Find where the given text appears and provide that cell's center as (x, y) coordinate. 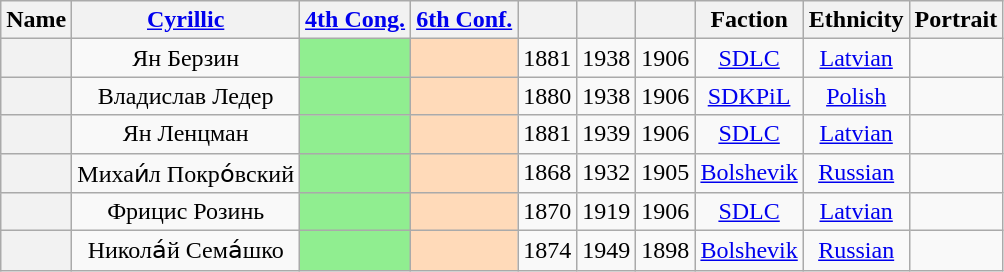
1905 (666, 173)
1868 (548, 173)
1874 (548, 251)
1898 (666, 251)
1932 (606, 173)
Никола́й Сема́шко (186, 251)
Владислав Ледер (186, 96)
1919 (606, 212)
1870 (548, 212)
1880 (548, 96)
SDKPiL (749, 96)
Portrait (956, 20)
Polish (856, 96)
1939 (606, 134)
Faction (749, 20)
Cyrillic (186, 20)
6th Conf. (464, 20)
Фрицис Розинь (186, 212)
Ян Берзин (186, 58)
Ян Ленцман (186, 134)
Name (36, 20)
1949 (606, 251)
4th Cong. (356, 20)
Михаи́л Покро́вский (186, 173)
Ethnicity (856, 20)
